Provide the [x, y] coordinate of the cell's center where the given text is located.  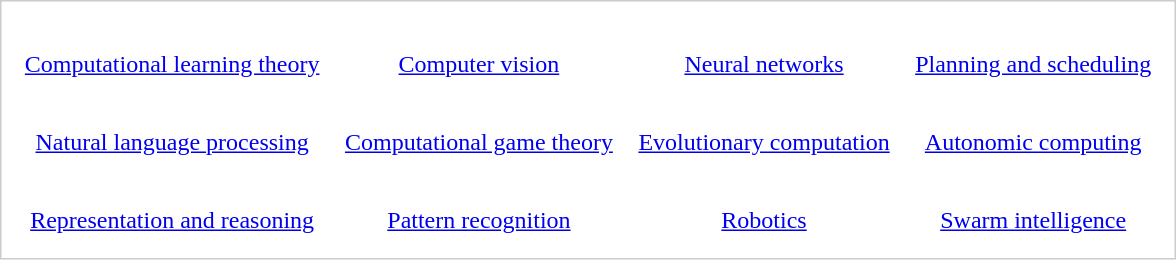
Computational game theory [478, 143]
Computer vision [478, 65]
Autonomic computing [1034, 143]
Evolutionary computation [764, 143]
Pattern recognition [478, 221]
Planning and scheduling [1034, 65]
Robotics [764, 221]
Representation and reasoning [172, 221]
Natural language processing [172, 143]
Swarm intelligence [1034, 221]
Neural networks [764, 65]
Computational learning theory [172, 65]
